Identify which cell holds the provided text, then report its (x, y) central coordinate. 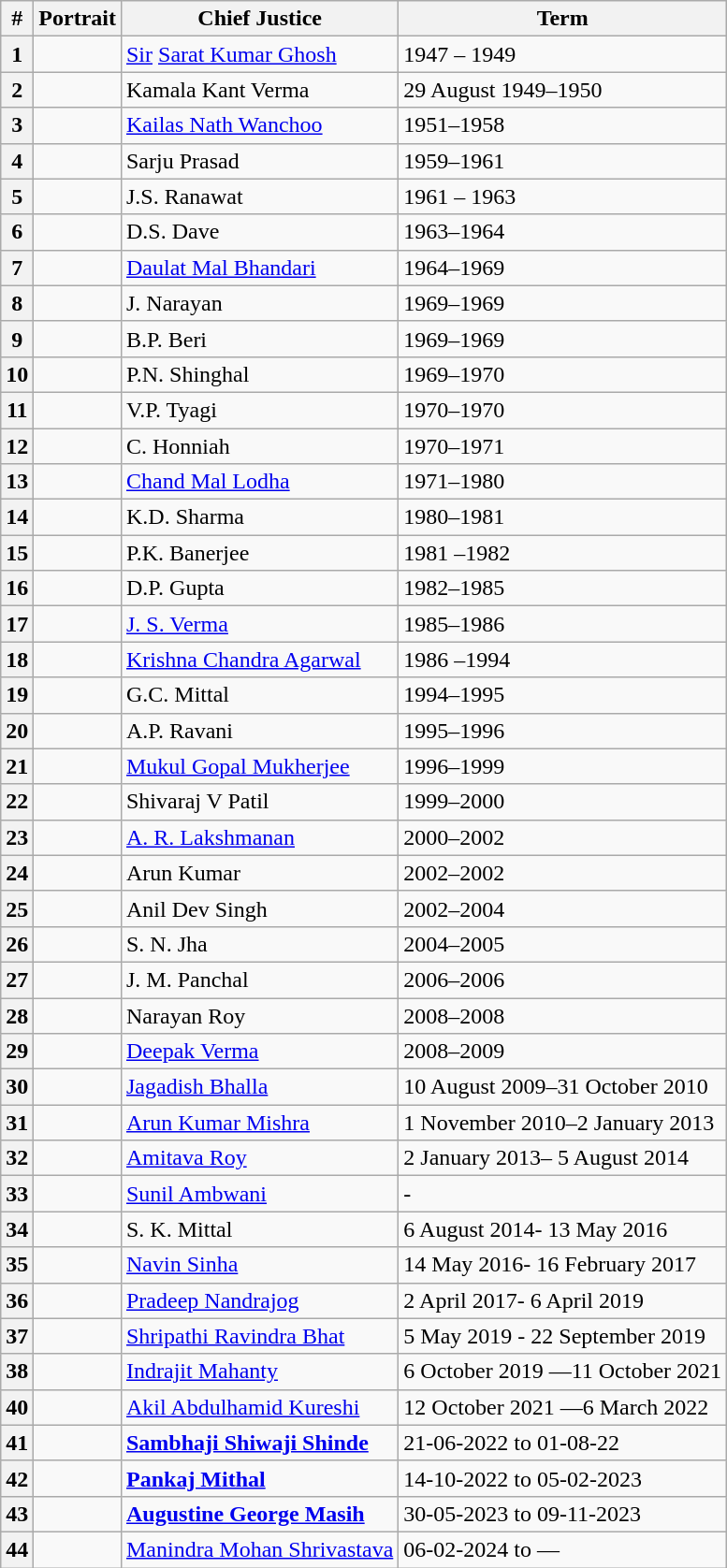
Akil Abdulhamid Kureshi (259, 1407)
15 (17, 553)
35 (17, 1265)
29 (17, 1052)
2004–2005 (563, 944)
06-02-2024 to — (563, 1549)
16 (17, 588)
2006–2006 (563, 980)
1 (17, 54)
J. Narayan (259, 303)
10 (17, 374)
2 (17, 90)
1995–1996 (563, 731)
1996–1999 (563, 766)
26 (17, 944)
J. S. Verma (259, 624)
Arun Kumar Mishra (259, 1123)
23 (17, 837)
31 (17, 1123)
Arun Kumar (259, 873)
1985–1986 (563, 624)
1986 –1994 (563, 660)
- (563, 1194)
Chief Justice (259, 19)
C. Honniah (259, 446)
G.C. Mittal (259, 695)
P.N. Shinghal (259, 374)
1969–1970 (563, 374)
33 (17, 1194)
D.P. Gupta (259, 588)
1961 – 1963 (563, 196)
34 (17, 1229)
42 (17, 1478)
36 (17, 1300)
2002–2004 (563, 908)
Pankaj Mithal (259, 1478)
25 (17, 908)
12 October 2021 —6 March 2022 (563, 1407)
1 November 2010–2 January 2013 (563, 1123)
Krishna Chandra Agarwal (259, 660)
Deepak Verma (259, 1052)
Narayan Roy (259, 1015)
6 (17, 232)
S. K. Mittal (259, 1229)
12 (17, 446)
Kamala Kant Verma (259, 90)
8 (17, 303)
1981 –1982 (563, 553)
Augustine George Masih (259, 1514)
38 (17, 1372)
Manindra Mohan Shrivastava (259, 1549)
18 (17, 660)
14-10-2022 to 05-02-2023 (563, 1478)
5 May 2019 - 22 September 2019 (563, 1336)
A.P. Ravani (259, 731)
Shivaraj V Patil (259, 802)
41 (17, 1443)
7 (17, 268)
1982–1985 (563, 588)
14 (17, 517)
Navin Sinha (259, 1265)
J. M. Panchal (259, 980)
1959–1961 (563, 161)
22 (17, 802)
A. R. Lakshmanan (259, 837)
2008–2008 (563, 1015)
# (17, 19)
21-06-2022 to 01-08-22 (563, 1443)
1963–1964 (563, 232)
21 (17, 766)
Shripathi Ravindra Bhat (259, 1336)
1947 – 1949 (563, 54)
27 (17, 980)
43 (17, 1514)
1971–1980 (563, 482)
4 (17, 161)
32 (17, 1158)
Chand Mal Lodha (259, 482)
40 (17, 1407)
13 (17, 482)
Sir Sarat Kumar Ghosh (259, 54)
Sunil Ambwani (259, 1194)
19 (17, 695)
Anil Dev Singh (259, 908)
Pradeep Nandrajog (259, 1300)
20 (17, 731)
9 (17, 339)
V.P. Tyagi (259, 410)
14 May 2016- 16 February 2017 (563, 1265)
Kailas Nath Wanchoo (259, 125)
2 January 2013– 5 August 2014 (563, 1158)
1999–2000 (563, 802)
K.D. Sharma (259, 517)
J.S. Ranawat (259, 196)
2000–2002 (563, 837)
Daulat Mal Bhandari (259, 268)
Term (563, 19)
Amitava Roy (259, 1158)
B.P. Beri (259, 339)
37 (17, 1336)
3 (17, 125)
1980–1981 (563, 517)
1951–1958 (563, 125)
Jagadish Bhalla (259, 1087)
1964–1969 (563, 268)
30 (17, 1087)
1970–1971 (563, 446)
28 (17, 1015)
1994–1995 (563, 695)
1970–1970 (563, 410)
17 (17, 624)
11 (17, 410)
Sambhaji Shiwaji Shinde (259, 1443)
2002–2002 (563, 873)
6 October 2019 —11 October 2021 (563, 1372)
Sarju Prasad (259, 161)
5 (17, 196)
Portrait (78, 19)
2008–2009 (563, 1052)
P.K. Banerjee (259, 553)
2 April 2017- 6 April 2019 (563, 1300)
Indrajit Mahanty (259, 1372)
30-05-2023 to 09-11-2023 (563, 1514)
6 August 2014- 13 May 2016 (563, 1229)
S. N. Jha (259, 944)
29 August 1949–1950 (563, 90)
10 August 2009–31 October 2010 (563, 1087)
24 (17, 873)
D.S. Dave (259, 232)
Mukul Gopal Mukherjee (259, 766)
44 (17, 1549)
